Capture the cell that displays the provided text and extract its [X, Y] central coordinate. 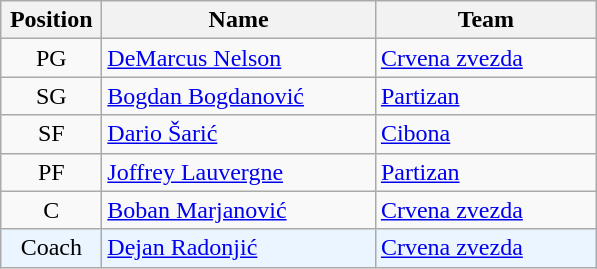
PG [52, 58]
Team [486, 20]
Bogdan Bogdanović [239, 96]
Position [52, 20]
PF [52, 172]
SG [52, 96]
C [52, 210]
Dario Šarić [239, 134]
DeMarcus Nelson [239, 58]
SF [52, 134]
Boban Marjanović [239, 210]
Cibona [486, 134]
Coach [52, 248]
Name [239, 20]
Dejan Radonjić [239, 248]
Joffrey Lauvergne [239, 172]
